Pinpoint the cell where the given text exists, returning its [X, Y] midpoint coordinate. 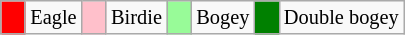
Eagle [53, 17]
Bogey [222, 17]
Double bogey [342, 17]
Birdie [136, 17]
